Return (X, Y) of the center of cell containing provided text 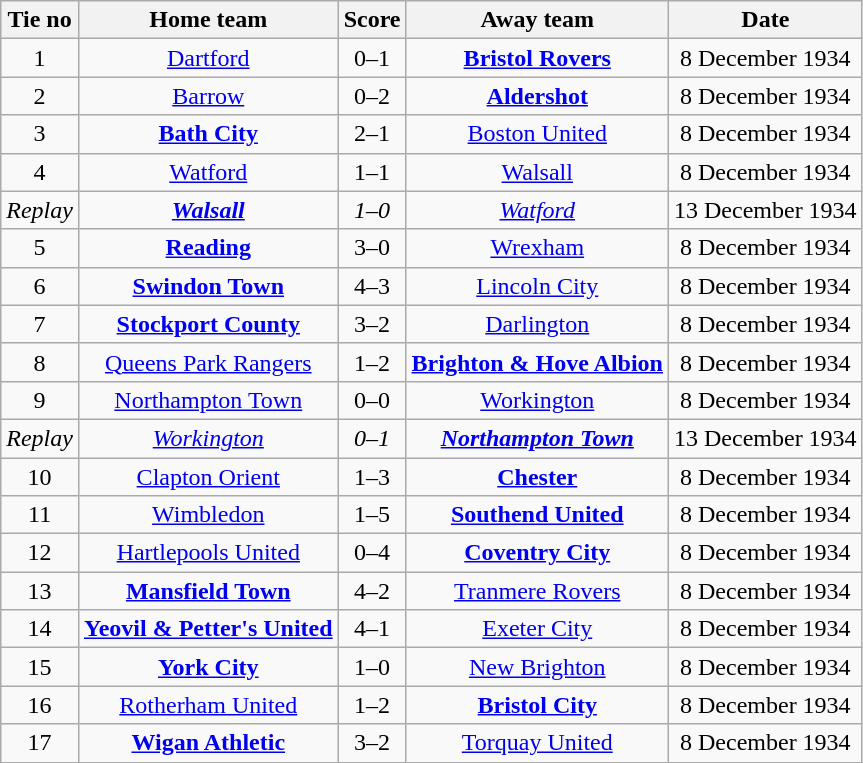
11 (40, 515)
Queens Park Rangers (208, 362)
Wigan Athletic (208, 743)
New Brighton (537, 667)
12 (40, 553)
4–1 (372, 629)
Wrexham (537, 248)
9 (40, 400)
17 (40, 743)
Dartford (208, 58)
Tranmere Rovers (537, 591)
2–1 (372, 134)
York City (208, 667)
Coventry City (537, 553)
Date (765, 20)
5 (40, 248)
Away team (537, 20)
1–1 (372, 172)
Yeovil & Petter's United (208, 629)
7 (40, 324)
Boston United (537, 134)
Torquay United (537, 743)
Rotherham United (208, 705)
10 (40, 477)
Clapton Orient (208, 477)
Bristol Rovers (537, 58)
4–3 (372, 286)
Swindon Town (208, 286)
0–4 (372, 553)
Score (372, 20)
1–5 (372, 515)
Stockport County (208, 324)
6 (40, 286)
Tie no (40, 20)
Southend United (537, 515)
Reading (208, 248)
Mansfield Town (208, 591)
4–2 (372, 591)
16 (40, 705)
Bath City (208, 134)
1–3 (372, 477)
8 (40, 362)
Chester (537, 477)
0–0 (372, 400)
Darlington (537, 324)
1 (40, 58)
Barrow (208, 96)
Aldershot (537, 96)
13 (40, 591)
Brighton & Hove Albion (537, 362)
14 (40, 629)
Home team (208, 20)
3–0 (372, 248)
Wimbledon (208, 515)
3 (40, 134)
Lincoln City (537, 286)
Bristol City (537, 705)
15 (40, 667)
Exeter City (537, 629)
Hartlepools United (208, 553)
0–2 (372, 96)
2 (40, 96)
4 (40, 172)
